Scan for the cell matching the given text and deliver its [X, Y] coordinate at center. 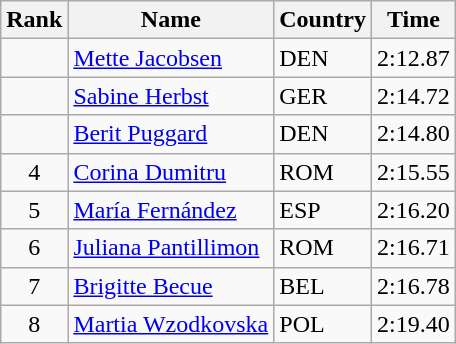
Time [413, 20]
6 [34, 248]
POL [323, 324]
Rank [34, 20]
2:16.71 [413, 248]
2:16.78 [413, 286]
2:12.87 [413, 58]
María Fernández [171, 210]
2:16.20 [413, 210]
BEL [323, 286]
5 [34, 210]
Brigitte Becue [171, 286]
Corina Dumitru [171, 172]
8 [34, 324]
Juliana Pantillimon [171, 248]
2:14.72 [413, 96]
2:19.40 [413, 324]
GER [323, 96]
ESP [323, 210]
Country [323, 20]
4 [34, 172]
2:14.80 [413, 134]
Sabine Herbst [171, 96]
Name [171, 20]
Berit Puggard [171, 134]
Martia Wzodkovska [171, 324]
Mette Jacobsen [171, 58]
2:15.55 [413, 172]
7 [34, 286]
